Return the (X, Y) coordinate for the center point of the cell that contains the specified text.  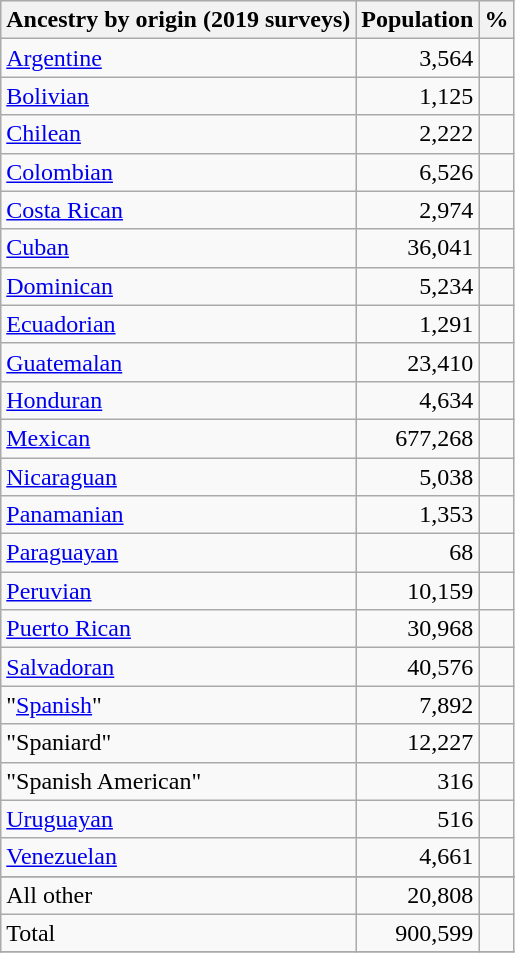
Population (418, 20)
1,291 (418, 324)
Total (178, 933)
23,410 (418, 362)
900,599 (418, 933)
"Spanish" (178, 705)
5,234 (418, 286)
Panamanian (178, 515)
677,268 (418, 438)
Uruguayan (178, 819)
Mexican (178, 438)
10,159 (418, 591)
Colombian (178, 172)
Bolivian (178, 96)
Peruvian (178, 591)
2,222 (418, 134)
7,892 (418, 705)
"Spanish American" (178, 781)
40,576 (418, 667)
Nicaraguan (178, 477)
Puerto Rican (178, 629)
30,968 (418, 629)
Argentine (178, 58)
4,634 (418, 400)
20,808 (418, 895)
4,661 (418, 857)
516 (418, 819)
Ancestry by origin (2019 surveys) (178, 20)
6,526 (418, 172)
"Spaniard" (178, 743)
Chilean (178, 134)
1,353 (418, 515)
68 (418, 553)
2,974 (418, 210)
3,564 (418, 58)
Salvadoran (178, 667)
Guatemalan (178, 362)
316 (418, 781)
36,041 (418, 248)
Honduran (178, 400)
Paraguayan (178, 553)
Costa Rican (178, 210)
Cuban (178, 248)
1,125 (418, 96)
Venezuelan (178, 857)
All other (178, 895)
% (496, 20)
12,227 (418, 743)
Ecuadorian (178, 324)
Dominican (178, 286)
5,038 (418, 477)
